Provide the (X, Y) coordinate of the cell's center where the given text is located.  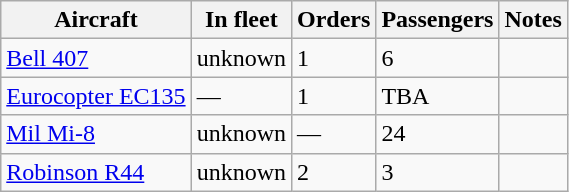
Bell 407 (96, 58)
Robinson R44 (96, 172)
In fleet (241, 20)
Orders (334, 20)
TBA (438, 96)
2 (334, 172)
Aircraft (96, 20)
Eurocopter EC135 (96, 96)
Notes (533, 20)
3 (438, 172)
Mil Mi-8 (96, 134)
24 (438, 134)
Passengers (438, 20)
6 (438, 58)
